Capture the cell that displays the provided text and extract its [X, Y] central coordinate. 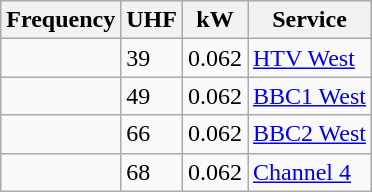
49 [152, 96]
Service [310, 20]
68 [152, 172]
BBC2 West [310, 134]
kW [214, 20]
HTV West [310, 58]
BBC1 West [310, 96]
Frequency [61, 20]
UHF [152, 20]
39 [152, 58]
66 [152, 134]
Channel 4 [310, 172]
